Extract the [X, Y] coordinate from the center of the cell holding the provided text.  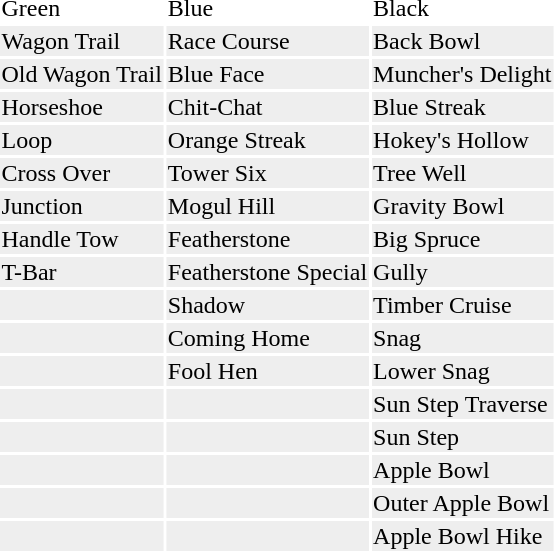
Muncher's Delight [462, 74]
Cross Over [82, 173]
Timber Cruise [462, 305]
Blue Face [267, 74]
Gravity Bowl [462, 206]
Horseshoe [82, 107]
Coming Home [267, 338]
Featherstone Special [267, 272]
Gully [462, 272]
Sun Step [462, 437]
Handle Tow [82, 239]
Tower Six [267, 173]
Blue Streak [462, 107]
Race Course [267, 41]
Loop [82, 140]
Mogul Hill [267, 206]
Orange Streak [267, 140]
Back Bowl [462, 41]
Shadow [267, 305]
Sun Step Traverse [462, 404]
Snag [462, 338]
Chit-Chat [267, 107]
Tree Well [462, 173]
Junction [82, 206]
Fool Hen [267, 371]
Wagon Trail [82, 41]
Outer Apple Bowl [462, 503]
Apple Bowl [462, 470]
Lower Snag [462, 371]
Big Spruce [462, 239]
Hokey's Hollow [462, 140]
Featherstone [267, 239]
Apple Bowl Hike [462, 536]
T-Bar [82, 272]
Old Wagon Trail [82, 74]
